Locate the cell with the specified text and output its (x, y) center coordinate. 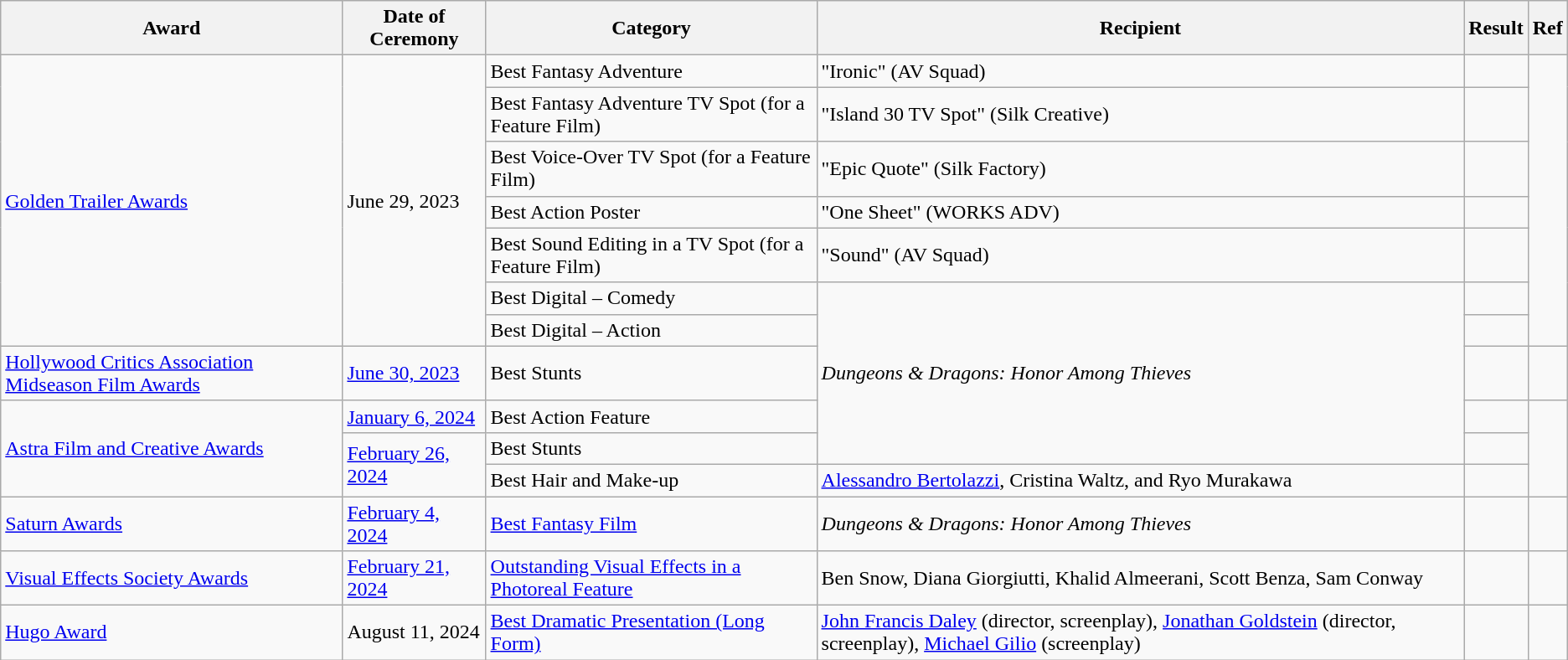
Date of Ceremony (414, 28)
Best Dramatic Presentation (Long Form) (652, 633)
"Epic Quote" (Silk Factory) (1141, 169)
June 29, 2023 (414, 201)
Best Digital – Action (652, 330)
Result (1496, 28)
February 21, 2024 (414, 578)
"One Sheet" (WORKS ADV) (1141, 212)
Best Fantasy Film (652, 523)
"Sound" (AV Squad) (1141, 255)
Outstanding Visual Effects in a Photoreal Feature (652, 578)
Alessandro Bertolazzi, Cristina Waltz, and Ryo Murakawa (1141, 480)
Hugo Award (172, 633)
Best Digital – Comedy (652, 298)
Best Fantasy Adventure TV Spot (for a Feature Film) (652, 114)
Best Fantasy Adventure (652, 71)
Golden Trailer Awards (172, 201)
Ben Snow, Diana Giorgiutti, Khalid Almeerani, Scott Benza, Sam Conway (1141, 578)
August 11, 2024 (414, 633)
Best Hair and Make-up (652, 480)
Astra Film and Creative Awards (172, 448)
Category (652, 28)
February 4, 2024 (414, 523)
Saturn Awards (172, 523)
Ref (1548, 28)
John Francis Daley (director, screenplay), Jonathan Goldstein (director, screenplay), Michael Gilio (screenplay) (1141, 633)
Recipient (1141, 28)
June 30, 2023 (414, 374)
Best Action Poster (652, 212)
Visual Effects Society Awards (172, 578)
Award (172, 28)
February 26, 2024 (414, 464)
"Island 30 TV Spot" (Silk Creative) (1141, 114)
Hollywood Critics Association Midseason Film Awards (172, 374)
Best Voice-Over TV Spot (for a Feature Film) (652, 169)
"Ironic" (AV Squad) (1141, 71)
January 6, 2024 (414, 416)
Best Action Feature (652, 416)
Best Sound Editing in a TV Spot (for a Feature Film) (652, 255)
